Identify which cell holds the provided text, then report its (x, y) central coordinate. 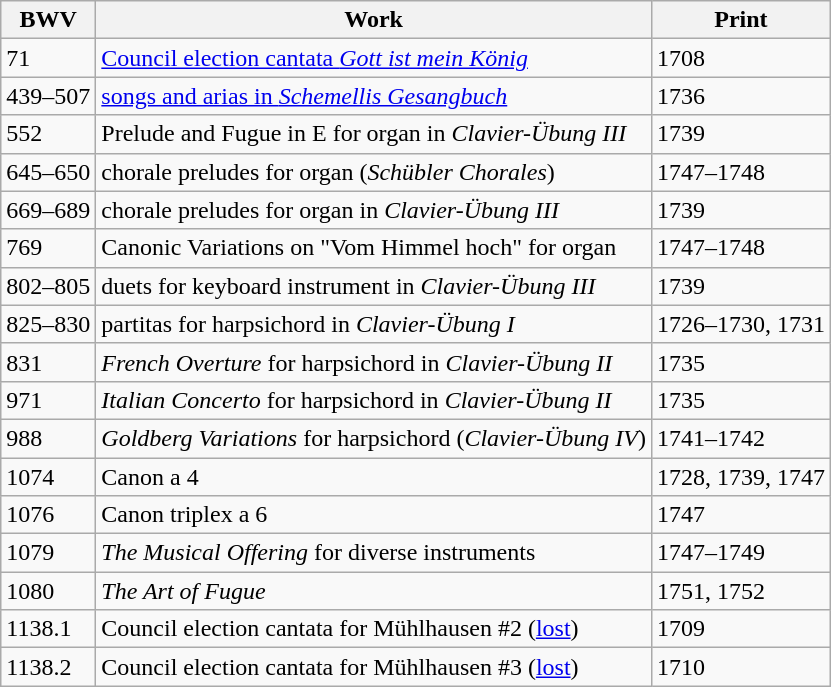
1074 (48, 477)
1076 (48, 515)
1708 (740, 58)
831 (48, 362)
1079 (48, 553)
1726–1730, 1731 (740, 324)
Goldberg Variations for harpsichord (Clavier-Übung IV) (374, 438)
chorale preludes for organ (Schübler Chorales) (374, 172)
1736 (740, 96)
825–830 (48, 324)
chorale preludes for organ in Clavier-Übung III (374, 210)
552 (48, 134)
802–805 (48, 286)
Canonic Variations on "Vom Himmel hoch" for organ (374, 248)
1747–1749 (740, 553)
439–507 (48, 96)
669–689 (48, 210)
songs and arias in Schemellis Gesangbuch (374, 96)
partitas for harpsichord in Clavier-Übung I (374, 324)
Council election cantata for Mühlhausen #2 (lost) (374, 629)
769 (48, 248)
Work (374, 20)
1741–1742 (740, 438)
Council election cantata Gott ist mein König (374, 58)
BWV (48, 20)
71 (48, 58)
1709 (740, 629)
1728, 1739, 1747 (740, 477)
1710 (740, 667)
The Art of Fugue (374, 591)
1751, 1752 (740, 591)
Italian Concerto for harpsichord in Clavier-Übung II (374, 400)
French Overture for harpsichord in Clavier-Übung II (374, 362)
1138.2 (48, 667)
645–650 (48, 172)
duets for keyboard instrument in Clavier-Übung III (374, 286)
Canon a 4 (374, 477)
1747 (740, 515)
1138.1 (48, 629)
1080 (48, 591)
988 (48, 438)
971 (48, 400)
Canon triplex a 6 (374, 515)
Print (740, 20)
The Musical Offering for diverse instruments (374, 553)
Council election cantata for Mühlhausen #3 (lost) (374, 667)
Prelude and Fugue in E for organ in Clavier-Übung III (374, 134)
